Return the (x, y) coordinate for the center point of the cell that contains the specified text.  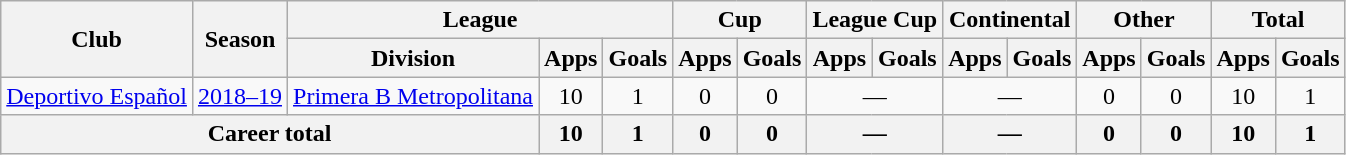
Deportivo Español (97, 96)
Total (1278, 20)
Continental (1010, 20)
Cup (740, 20)
Career total (270, 134)
League Cup (875, 20)
2018–19 (240, 96)
Primera B Metropolitana (414, 96)
Season (240, 39)
Other (1144, 20)
Division (414, 58)
League (480, 20)
Club (97, 39)
